Scan for the cell matching the given text and deliver its [x, y] coordinate at center. 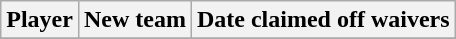
New team [134, 20]
Date claimed off waivers [323, 20]
Player [40, 20]
